Return (x, y) of the center of cell containing provided text 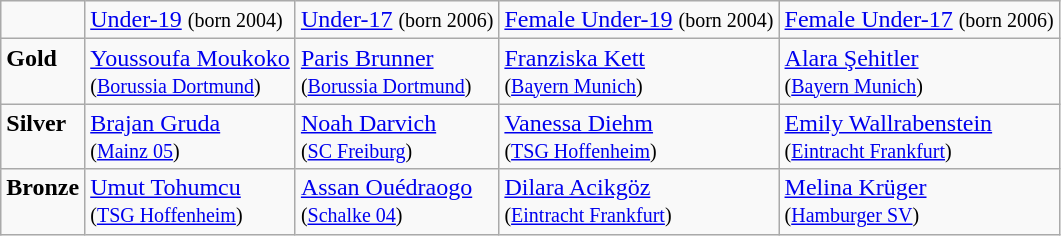
Vanessa Diehm (TSG Hoffenheim) (639, 136)
Melina Krüger (Hamburger SV) (919, 202)
Noah Darvich (SC Freiburg) (397, 136)
Under-17 (born 2006) (397, 20)
Gold (43, 72)
Brajan Gruda (Mainz 05) (190, 136)
Alara Şehitler (Bayern Munich) (919, 72)
Female Under-19 (born 2004) (639, 20)
Emily Wallrabenstein (Eintracht Frankfurt) (919, 136)
Silver (43, 136)
Female Under-17 (born 2006) (919, 20)
Dilara Acikgöz (Eintracht Frankfurt) (639, 202)
Youssoufa Moukoko (Borussia Dortmund) (190, 72)
Bronze (43, 202)
Franziska Kett (Bayern Munich) (639, 72)
Umut Tohumcu (TSG Hoffenheim) (190, 202)
Assan Ouédraogo (Schalke 04) (397, 202)
Under-19 (born 2004) (190, 20)
Paris Brunner (Borussia Dortmund) (397, 72)
